Locate the cell with the specified text and output its (x, y) center coordinate. 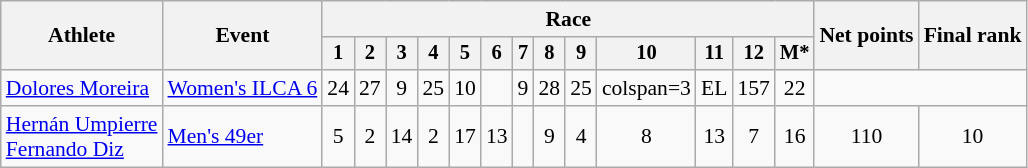
6 (497, 54)
11 (714, 54)
27 (370, 88)
Athlete (82, 36)
157 (754, 88)
14 (402, 136)
1 (338, 54)
28 (549, 88)
24 (338, 88)
Race (568, 19)
Men's 49er (243, 136)
Women's ILCA 6 (243, 88)
Net points (866, 36)
Event (243, 36)
12 (754, 54)
M* (794, 54)
3 (402, 54)
Dolores Moreira (82, 88)
Hernán UmpierreFernando Diz (82, 136)
22 (794, 88)
EL (714, 88)
16 (794, 136)
17 (465, 136)
Final rank (973, 36)
110 (866, 136)
colspan=3 (646, 88)
